Return the [X, Y] coordinate for the center point of the cell that contains the specified text.  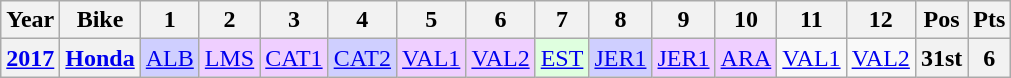
11 [812, 20]
7 [562, 20]
Pos [941, 20]
1 [170, 20]
LMS [229, 58]
10 [746, 20]
Year [30, 20]
EST [562, 58]
8 [620, 20]
3 [294, 20]
31st [941, 58]
CAT1 [294, 58]
CAT2 [362, 58]
Honda [100, 58]
9 [684, 20]
2 [229, 20]
ARA [746, 58]
2017 [30, 58]
4 [362, 20]
Pts [990, 20]
Bike [100, 20]
12 [880, 20]
5 [432, 20]
ALB [170, 58]
